Provide the (x, y) coordinate of the cell's center where the given text is located.  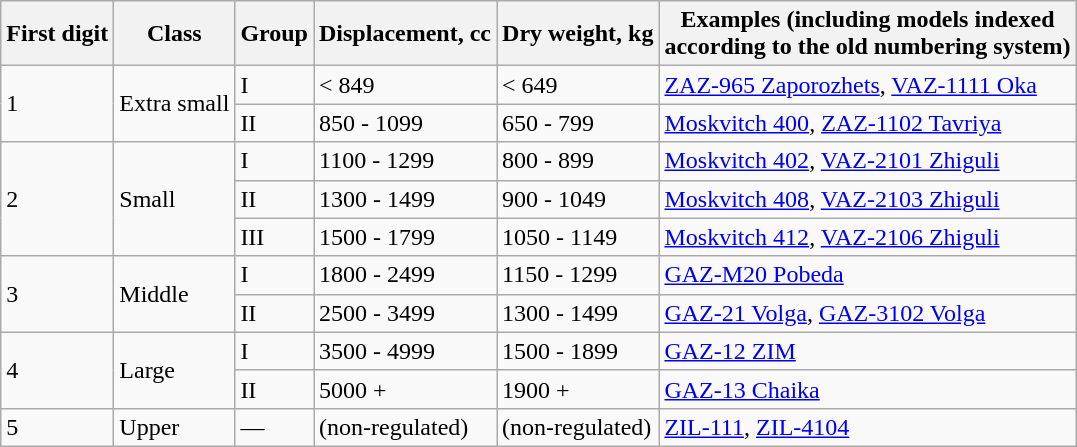
Moskvitch 400, ZAZ-1102 Tavriya (868, 123)
Upper (174, 427)
First digit (58, 34)
Middle (174, 294)
800 - 899 (578, 161)
Group (274, 34)
Dry weight, kg (578, 34)
ZIL-111, ZIL-4104 (868, 427)
1500 - 1899 (578, 351)
5 (58, 427)
< 849 (406, 85)
1100 - 1299 (406, 161)
Small (174, 199)
Examples (including models indexed according to the old numbering system) (868, 34)
4 (58, 370)
2500 - 3499 (406, 313)
Extra small (174, 104)
GAZ-21 Volga, GAZ-3102 Volga (868, 313)
1500 - 1799 (406, 237)
3 (58, 294)
1800 - 2499 (406, 275)
5000 + (406, 389)
— (274, 427)
Moskvitch 412, VAZ-2106 Zhiguli (868, 237)
ZAZ-965 Zaporozhets, VAZ-1111 Oka (868, 85)
1150 - 1299 (578, 275)
Moskvitch 402, VAZ-2101 Zhiguli (868, 161)
1 (58, 104)
650 - 799 (578, 123)
Displacement, cc (406, 34)
GAZ-12 ZIM (868, 351)
Moskvitch 408, VAZ-2103 Zhiguli (868, 199)
1050 - 1149 (578, 237)
GAZ-13 Chaika (868, 389)
900 - 1049 (578, 199)
Class (174, 34)
< 649 (578, 85)
3500 - 4999 (406, 351)
Large (174, 370)
850 - 1099 (406, 123)
GAZ-M20 Pobeda (868, 275)
1900 + (578, 389)
2 (58, 199)
III (274, 237)
